Identify which cell holds the provided text, then report its [x, y] central coordinate. 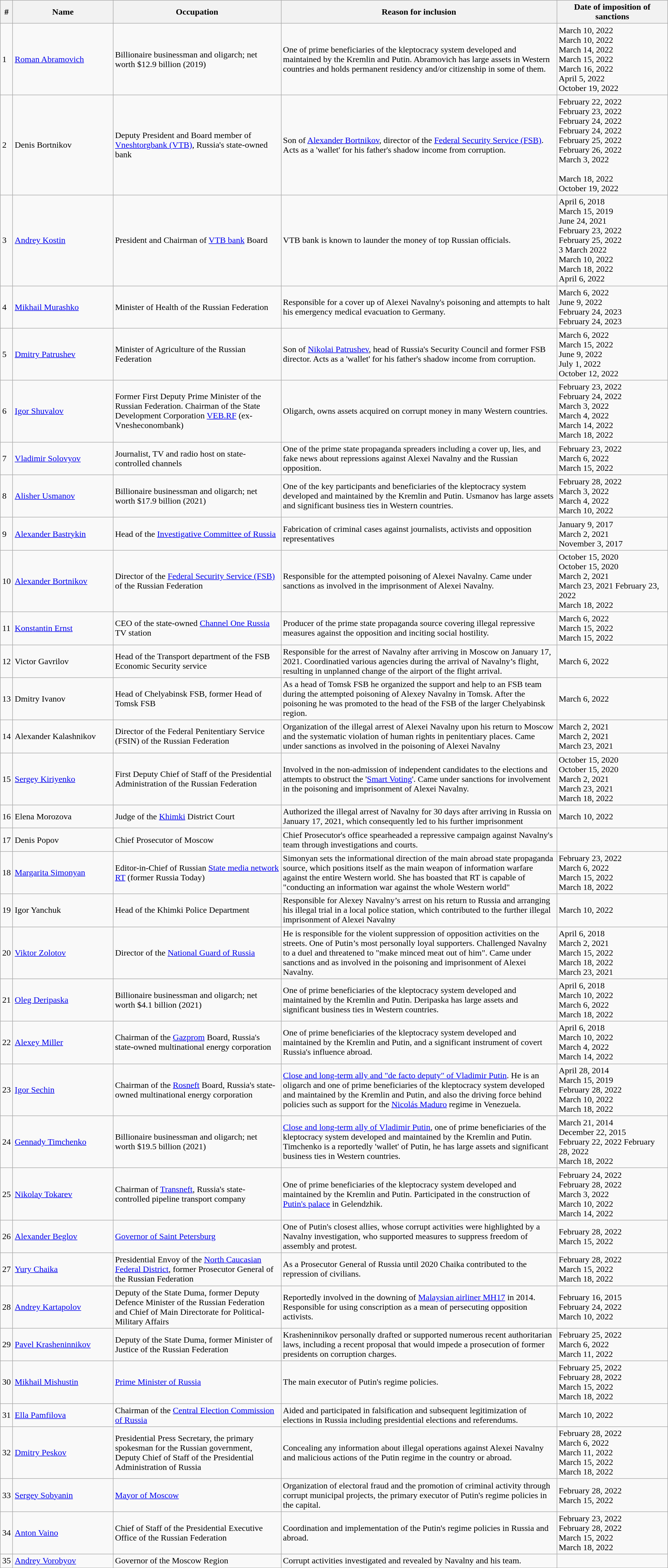
Former First Deputy Prime Minister of the Russian Federation. Chairman of the State Development Corporation VEB.RF (ex-Vnesheconombank) [197, 411]
April 6, 2018 March 15, 2019 June 24, 2021 February 23, 2022 February 25, 2022 3 March 2022 March 10, 2022 March 18, 2022 April 6, 2022 [612, 240]
7 [6, 458]
Corrupt activities investigated and revealed by Navalny and his team. [419, 1561]
Producer of the prime state propaganda source covering illegal repressive measures against the opposition and inciting social hostility. [419, 628]
6 [6, 411]
Igor Yanchuk [63, 910]
January 9, 2017 March 2, 2021 November 3, 2017 [612, 534]
Chief Prosecutor of Moscow [197, 840]
23 [6, 1090]
22 [6, 1042]
Anton Vaino [63, 1533]
Director of the National Guard of Russia [197, 953]
Denis Popov [63, 840]
13 [6, 699]
Viktor Zolotov [63, 953]
24 [6, 1142]
Alexey Miller [63, 1042]
Governor of the Moscow Region [197, 1561]
Chief of Staff of the Presidential Executive Office of the Russian Federation [197, 1533]
April 6, 2018 March 2, 2021 March 15, 2022 March 18, 2022 March 23, 2021 [612, 953]
35 [6, 1561]
Oligarch, owns assets acquired on corrupt money in many Western countries. [419, 411]
VTB bank is known to launder the money of top Russian officials. [419, 240]
Aided and participated in falsification and subsequent legitimization of elections in Russia including presidential elections and referendums. [419, 1415]
Billionaire businessman and oligarch; net worth $17.9 billion (2021) [197, 496]
5 [6, 354]
February 24, 2022 February 28, 2022 March 3, 2022 March 10, 2022 March 14, 2022 [612, 1194]
Head of the Transport department of the FSB Economic Security service [197, 661]
# [6, 12]
Victor Gavrilov [63, 661]
11 [6, 628]
29 [6, 1345]
Head of the Investigative Committee of Russia [197, 534]
14 [6, 737]
1 [6, 59]
10 [6, 581]
Head of Chelyabinsk FSB, former Head of Tomsk FSB [197, 699]
Minister of Agriculture of the Russian Federation [197, 354]
9 [6, 534]
32 [6, 1453]
Roman Abramovich [63, 59]
February 23, 2022 February 28, 2022 March 15, 2022 March 18, 2022 [612, 1533]
Occupation [197, 12]
Mikhail Murashko [63, 307]
Director of the Federal Penitentiary Service (FSIN) of the Russian Federation [197, 737]
Sergey Kiriyenko [63, 779]
Director of the Federal Security Service (FSB) of the Russian Federation [197, 581]
Dmitry Peskov [63, 1453]
Mikhail Mishustin [63, 1383]
February 25, 2022 February 28, 2022 March 15, 2022 March 18, 2022 [612, 1383]
February 28, 2022 March 3, 2022 March 4, 2022 March 10, 2022 [612, 496]
October 15, 2020 October 15, 2020 March 2, 2021 March 23, 2021 February 23, 2022 March 18, 2022 [612, 581]
March 2, 2021 March 2, 2021 March 23, 2021 [612, 737]
Name [63, 12]
March 6, 2022 June 9, 2022 February 24, 2023 February 24, 2023 [612, 307]
Governor of Saint Petersburg [197, 1236]
Coordination and implementation of the Putin's regime policies in Russia and abroad. [419, 1533]
Billionaire businessman and oligarch; net worth $4.1 billion (2021) [197, 1000]
Nikolay Tokarev [63, 1194]
33 [6, 1495]
February 23, 2022 March 6, 2022 March 15, 2022 March 18, 2022 [612, 872]
15 [6, 779]
16 [6, 817]
30 [6, 1383]
3 [6, 240]
Chairman of the Rosneft Board, Russia's state-owned multinational energy corporation [197, 1090]
19 [6, 910]
Andrey Vorobyov [63, 1561]
Chairman of Transneft, Russia's state-controlled pipeline transport company [197, 1194]
Pavel Krasheninnikov [63, 1345]
Alexander Beglov [63, 1236]
2 [6, 145]
20 [6, 953]
Alexander Bastrykin [63, 534]
Billionaire businessman and oligarch; net worth $19.5 billion (2021) [197, 1142]
26 [6, 1236]
28 [6, 1307]
Vladimir Solovyov [63, 458]
Igor Sechin [63, 1090]
17 [6, 840]
Alexander Kalashnikov [63, 737]
Son of Alexander Bortnikov, director of the Federal Security Service (FSB). Acts as a 'wallet' for his father's shadow income from corruption. [419, 145]
Dmitry Ivanov [63, 699]
Elena Morozova [63, 817]
Konstantin Ernst [63, 628]
Date of imposition of sanctions [612, 12]
March 6, 2022 March 15, 2022 March 15, 2022 [612, 628]
Deputy President and Board member of Vneshtorgbank (VTB), Russia's state-owned bank [197, 145]
Judge of the Khimki District Court [197, 817]
Authorized the illegal arrest of Navalny for 30 days after arriving in Russia on January 17, 2021, which consequently led to his further imprisonment [419, 817]
February 28, 2022 March 15, 2022 March 18, 2022 [612, 1269]
Presidential Press Secretary, the primary spokesman for the Russian government, Deputy Chief of Staff of the Presidential Administration of Russia [197, 1453]
34 [6, 1533]
Denis Bortnikov [63, 145]
March 6, 2022 March 15, 2022 June 9, 2022 July 1, 2022 October 12, 2022 [612, 354]
October 15, 2020 October 15, 2020 March 2, 2021 March 23, 2021 March 18, 2022 [612, 779]
4 [6, 307]
Gennady Timchenko [63, 1142]
February 23, 2022 March 6, 2022 March 15, 2022 [612, 458]
March 10, 2022 March 10, 2022 March 14, 2022 March 15, 2022 March 16, 2022 April 5, 2022 October 19, 2022 [612, 59]
18 [6, 872]
Margarita Simonyan [63, 872]
Chief Prosecutor's office spearheaded a repressive campaign against Navalny's team through investigations and courts. [419, 840]
25 [6, 1194]
First Deputy Chief of Staff of the Presidential Administration of the Russian Federation [197, 779]
April 28, 2014 March 15, 2019 February 28, 2022 March 10, 2022 March 18, 2022 [612, 1090]
As a Prosecutor General of Russia until 2020 Chaika contributed to the repression of civilians. [419, 1269]
21 [6, 1000]
31 [6, 1415]
Igor Shuvalov [63, 411]
Billionaire businessman and oligarch; net worth $12.9 billion (2019) [197, 59]
Concealing any information about illegal operations against Alexei Navalny and malicious actions of the Putin regime in the country or abroad. [419, 1453]
Editor-in-Chief of Russian State media network RT (former Russia Today) [197, 872]
Deputy of the State Duma, former Minister of Justice of the Russian Federation [197, 1345]
Minister of Health of the Russian Federation [197, 307]
Chairman of the Gazprom Board, Russia's state-owned multinational energy corporation [197, 1042]
April 6, 2018 March 10, 2022 March 4, 2022 March 14, 2022 [612, 1042]
Presidential Envoy of the North Caucasian Federal District, former Prosecutor General of the Russian Federation [197, 1269]
Chairman of the Central Election Commission of Russia [197, 1415]
February 25, 2022 March 6, 2022 March 11, 2022 [612, 1345]
Alexander Bortnikov [63, 581]
March 21, 2014 December 22, 2015 February 22, 2022 February 28, 2022 March 18, 2022 [612, 1142]
The main executor of Putin's regime policies. [419, 1383]
Ella Pamfilova [63, 1415]
8 [6, 496]
Yury Chaika [63, 1269]
Mayor of Moscow [197, 1495]
Oleg Deripaska [63, 1000]
Journalist, TV and radio host on state-controlled channels [197, 458]
Reason for inclusion [419, 12]
Fabrication of criminal cases against journalists, activists and opposition representatives [419, 534]
Prime Minister of Russia [197, 1383]
Alisher Usmanov [63, 496]
Dmitry Patrushev [63, 354]
CEO of the state-owned Channel One Russia TV station [197, 628]
Andrey Kartapolov [63, 1307]
12 [6, 661]
27 [6, 1269]
Responsible for the attempted poisoning of Alexei Navalny. Came under sanctions as involved in the imprisonment of Alexei Navalny. [419, 581]
April 6, 2018 March 10, 2022 March 6, 2022 March 18, 2022 [612, 1000]
Andrey Kostin [63, 240]
Head of the Khimki Police Department [197, 910]
Sergey Sobyanin [63, 1495]
Responsible for a cover up of Alexei Navalny's poisoning and attempts to halt his emergency medical evacuation to Germany. [419, 307]
Deputy of the State Duma, former Deputy Defence Minister of the Russian Federation and Chief of Main Directorate for Political-Military Affairs [197, 1307]
February 28, 2022 March 6, 2022 March 11, 2022 March 15, 2022 March 18, 2022 [612, 1453]
February 23, 2022 February 24, 2022 March 3, 2022 March 4, 2022 March 14, 2022 March 18, 2022 [612, 411]
President and Chairman of VTB bank Board [197, 240]
February 16, 2015 February 24, 2022 March 10, 2022 [612, 1307]
